Determine the [X, Y] coordinate at the center of the cell enclosing the given text.  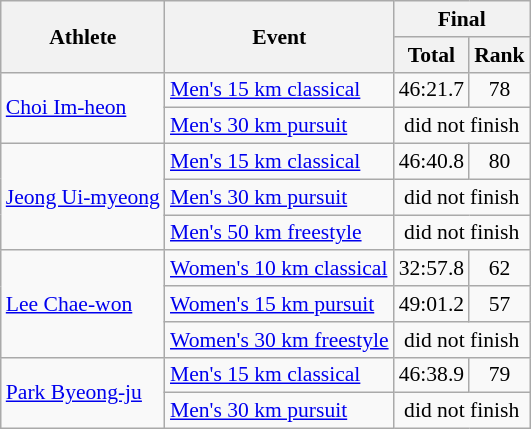
Women's 15 km pursuit [280, 304]
62 [500, 269]
Women's 30 km freestyle [280, 340]
Choi Im-heon [83, 108]
Final [462, 19]
32:57.8 [432, 269]
Rank [500, 55]
Women's 10 km classical [280, 269]
Men's 50 km freestyle [280, 233]
Event [280, 36]
Total [432, 55]
Jeong Ui-myeong [83, 198]
49:01.2 [432, 304]
46:21.7 [432, 90]
Athlete [83, 36]
Park Byeong-ju [83, 392]
46:40.8 [432, 162]
78 [500, 90]
79 [500, 375]
57 [500, 304]
46:38.9 [432, 375]
80 [500, 162]
Lee Chae-won [83, 304]
